Detect which cell encompasses the target text, then output its (x, y) center coordinate. 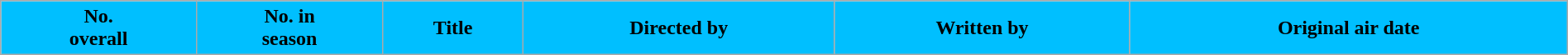
Written by (982, 28)
No. inseason (289, 28)
No.overall (99, 28)
Original air date (1348, 28)
Directed by (678, 28)
Title (453, 28)
